For the text-containing cell, return its midpoint in [X, Y] coordinate format. 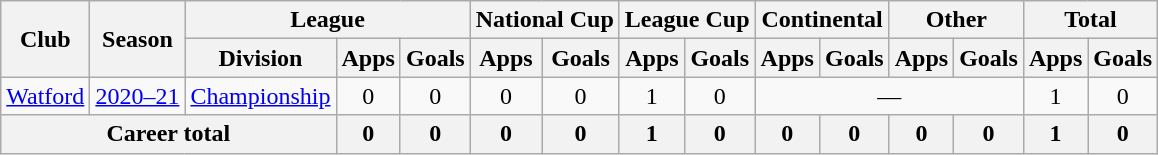
Season [138, 39]
Division [260, 58]
League [328, 20]
Club [46, 39]
Continental [822, 20]
— [889, 96]
Total [1090, 20]
Career total [168, 134]
Championship [260, 96]
League Cup [687, 20]
Watford [46, 96]
Other [956, 20]
National Cup [544, 20]
2020–21 [138, 96]
